Detect which cell encompasses the target text, then output its [x, y] center coordinate. 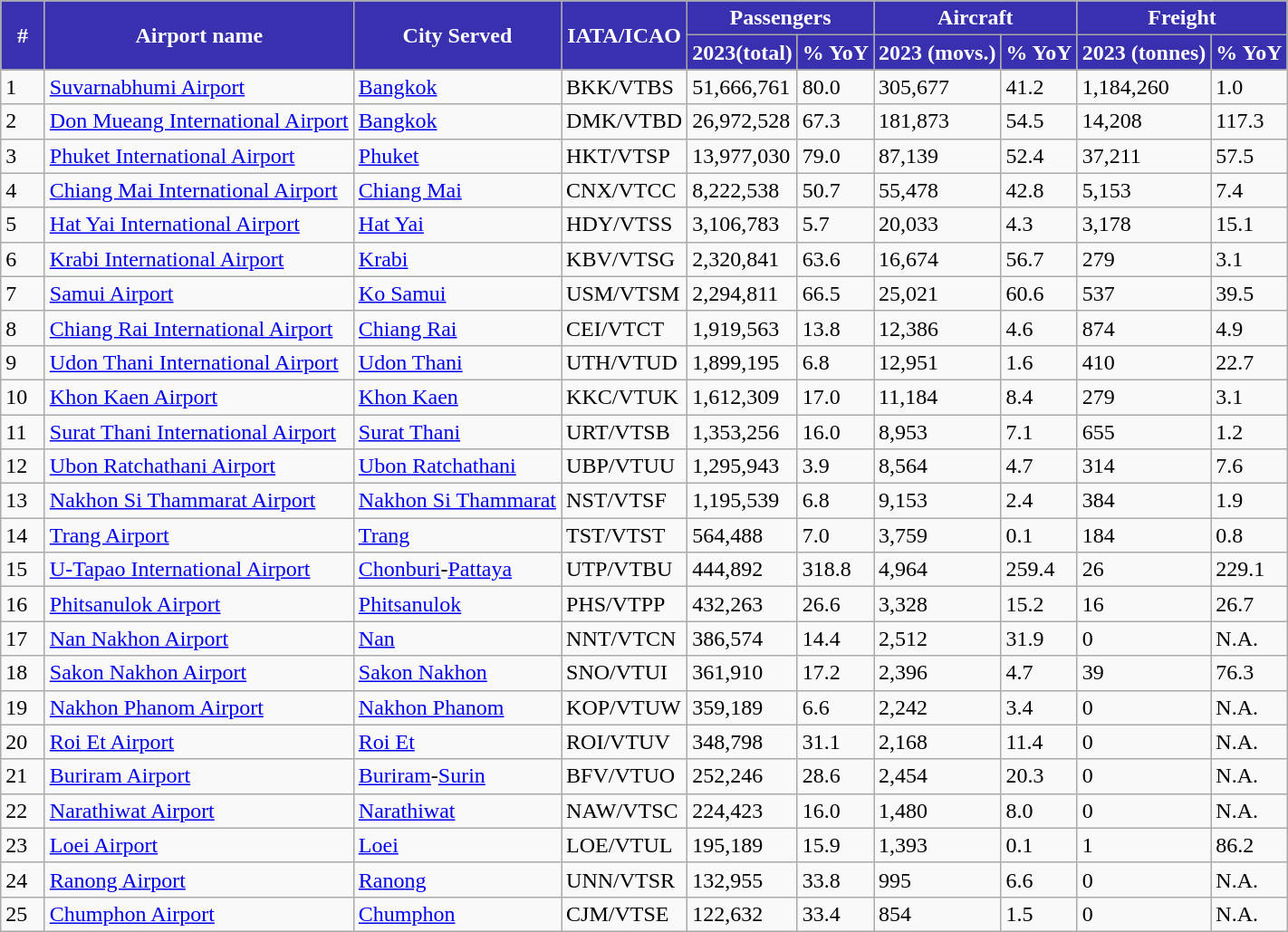
1.9 [1249, 501]
26.7 [1249, 604]
1,195,539 [743, 501]
80.0 [835, 87]
Roi Et Airport [199, 742]
Nakhon Si Thammarat [457, 501]
IATA/ICAO [625, 35]
NST/VTSF [625, 501]
Suvarnabhumi Airport [199, 87]
DMK/VTBD [625, 121]
21 [24, 776]
39.5 [1249, 293]
U-Tapao International Airport [199, 570]
Chonburi-Pattaya [457, 570]
3,759 [937, 535]
URT/VTSB [625, 432]
Chiang Rai International Airport [199, 328]
14.4 [835, 639]
Krabi International Airport [199, 259]
8,953 [937, 432]
26 [1144, 570]
31.9 [1039, 639]
41.2 [1039, 87]
Udon Thani [457, 362]
15.1 [1249, 225]
86.2 [1249, 845]
9 [24, 362]
Ko Samui [457, 293]
8.0 [1039, 811]
8.4 [1039, 397]
Nan Nakhon Airport [199, 639]
50.7 [835, 190]
60.6 [1039, 293]
Surat Thani [457, 432]
# [24, 35]
8,222,538 [743, 190]
12 [24, 466]
384 [1144, 501]
Narathiwat [457, 811]
7 [24, 293]
Samui Airport [199, 293]
26,972,528 [743, 121]
7.0 [835, 535]
42.8 [1039, 190]
Hat Yai [457, 225]
13 [24, 501]
54.5 [1039, 121]
Chiang Rai [457, 328]
4.9 [1249, 328]
25 [24, 914]
20.3 [1039, 776]
KBV/VTSG [625, 259]
2,242 [937, 707]
Sakon Nakhon Airport [199, 673]
Khon Kaen [457, 397]
CNX/VTCC [625, 190]
Surat Thani International Airport [199, 432]
Narathiwat Airport [199, 811]
Phuket International Airport [199, 156]
55,478 [937, 190]
11,184 [937, 397]
3 [24, 156]
Khon Kaen Airport [199, 397]
1,480 [937, 811]
UTH/VTUD [625, 362]
17.0 [835, 397]
22 [24, 811]
20,033 [937, 225]
Phitsanulok [457, 604]
Trang Airport [199, 535]
3.9 [835, 466]
0.8 [1249, 535]
63.6 [835, 259]
33.8 [835, 879]
5,153 [1144, 190]
28.6 [835, 776]
Ubon Ratchathani Airport [199, 466]
Chumphon [457, 914]
Loei Airport [199, 845]
Nakhon Si Thammarat Airport [199, 501]
195,189 [743, 845]
Chiang Mai International Airport [199, 190]
1,353,256 [743, 432]
1.5 [1039, 914]
66.5 [835, 293]
33.4 [835, 914]
132,955 [743, 879]
56.7 [1039, 259]
7.1 [1039, 432]
314 [1144, 466]
410 [1144, 362]
1.2 [1249, 432]
5 [24, 225]
Phuket [457, 156]
1.0 [1249, 87]
4,964 [937, 570]
Chiang Mai [457, 190]
14 [24, 535]
17.2 [835, 673]
31.1 [835, 742]
6 [24, 259]
Phitsanulok Airport [199, 604]
KKC/VTUK [625, 397]
Nan [457, 639]
Airport name [199, 35]
655 [1144, 432]
BKK/VTBS [625, 87]
16,674 [937, 259]
Don Mueang International Airport [199, 121]
252,246 [743, 776]
Ubon Ratchathani [457, 466]
2,512 [937, 639]
67.3 [835, 121]
24 [24, 879]
3,178 [1144, 225]
26.6 [835, 604]
19 [24, 707]
39 [1144, 673]
15 [24, 570]
995 [937, 879]
1,295,943 [743, 466]
BFV/VTUO [625, 776]
2,320,841 [743, 259]
8,564 [937, 466]
Ranong Airport [199, 879]
KOP/VTUW [625, 707]
Freight [1182, 18]
3.4 [1039, 707]
2,454 [937, 776]
7.4 [1249, 190]
2023 (tonnes) [1144, 53]
1,393 [937, 845]
HKT/VTSP [625, 156]
10 [24, 397]
HDY/VTSS [625, 225]
52.4 [1039, 156]
UNN/VTSR [625, 879]
11 [24, 432]
Buriram Airport [199, 776]
Loei [457, 845]
UBP/VTUU [625, 466]
SNO/VTUI [625, 673]
12,386 [937, 328]
386,574 [743, 639]
229.1 [1249, 570]
Aircraft [976, 18]
259.4 [1039, 570]
318.8 [835, 570]
Nakhon Phanom Airport [199, 707]
Ranong [457, 879]
Buriram-Surin [457, 776]
LOE/VTUL [625, 845]
Roi Et [457, 742]
PHS/VTPP [625, 604]
NNT/VTCN [625, 639]
22.7 [1249, 362]
Nakhon Phanom [457, 707]
City Served [457, 35]
ROI/VTUV [625, 742]
305,677 [937, 87]
Trang [457, 535]
117.3 [1249, 121]
25,021 [937, 293]
11.4 [1039, 742]
537 [1144, 293]
1,184,260 [1144, 87]
CJM/VTSE [625, 914]
Passengers [781, 18]
Udon Thani International Airport [199, 362]
361,910 [743, 673]
14,208 [1144, 121]
UTP/VTBU [625, 570]
2023 (movs.) [937, 53]
Krabi [457, 259]
2.4 [1039, 501]
2023(total) [743, 53]
181,873 [937, 121]
1.6 [1039, 362]
224,423 [743, 811]
854 [937, 914]
444,892 [743, 570]
1,612,309 [743, 397]
3,106,783 [743, 225]
5.7 [835, 225]
4.6 [1039, 328]
9,153 [937, 501]
2,294,811 [743, 293]
20 [24, 742]
8 [24, 328]
Chumphon Airport [199, 914]
2,396 [937, 673]
1,919,563 [743, 328]
23 [24, 845]
Sakon Nakhon [457, 673]
2,168 [937, 742]
17 [24, 639]
51,666,761 [743, 87]
37,211 [1144, 156]
USM/VTSM [625, 293]
348,798 [743, 742]
184 [1144, 535]
13.8 [835, 328]
874 [1144, 328]
12,951 [937, 362]
TST/VTST [625, 535]
CEI/VTCT [625, 328]
15.2 [1039, 604]
18 [24, 673]
3,328 [937, 604]
1,899,195 [743, 362]
122,632 [743, 914]
564,488 [743, 535]
NAW/VTSC [625, 811]
432,263 [743, 604]
Hat Yai International Airport [199, 225]
76.3 [1249, 673]
57.5 [1249, 156]
4.3 [1039, 225]
4 [24, 190]
7.6 [1249, 466]
15.9 [835, 845]
2 [24, 121]
13,977,030 [743, 156]
79.0 [835, 156]
359,189 [743, 707]
87,139 [937, 156]
